Identify which cell holds the provided text, then report its [X, Y] central coordinate. 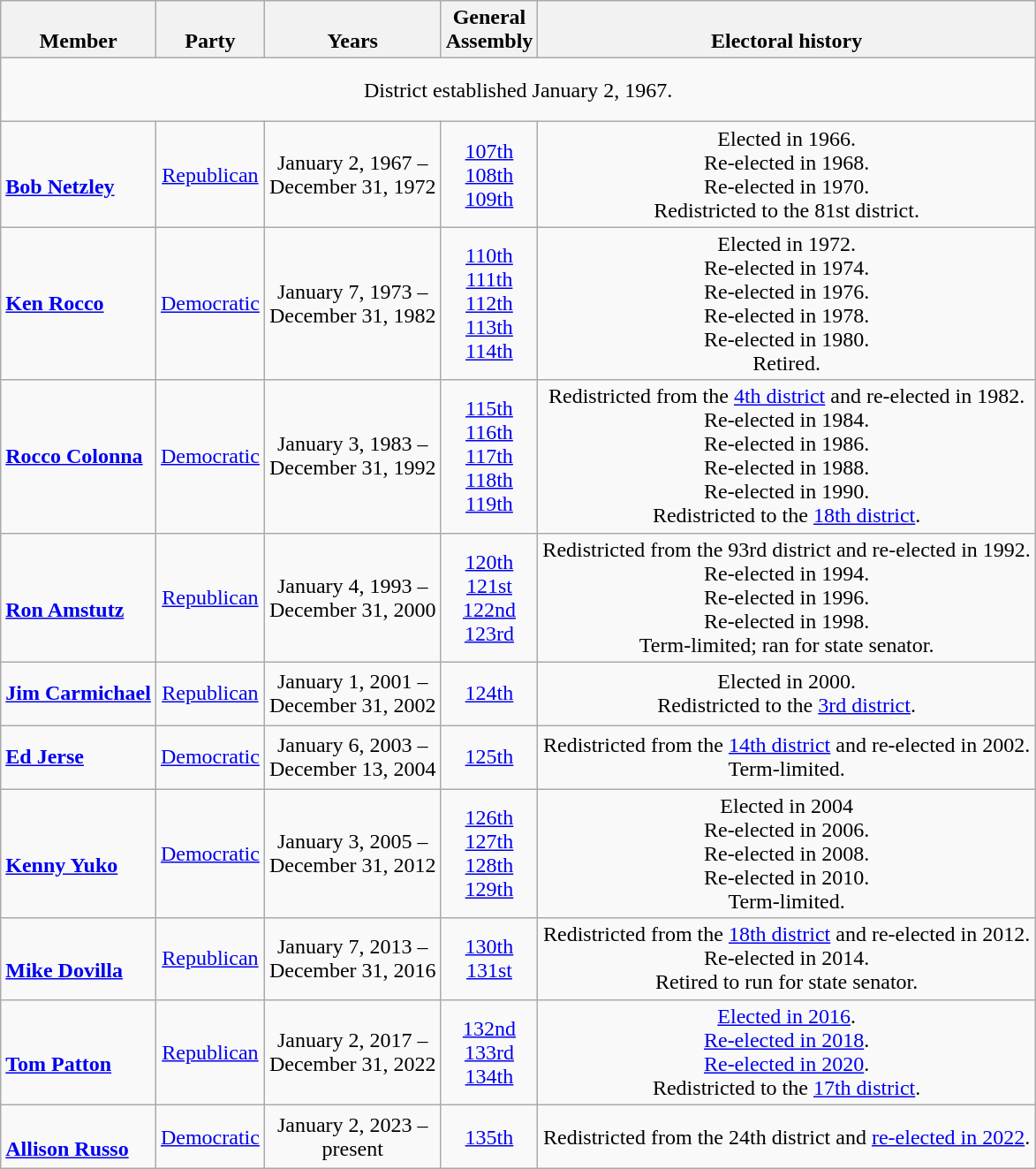
Kenny Yuko [79, 854]
Ron Amstutz [79, 597]
110th111th112th113th114th [489, 304]
Bob Netzley [79, 175]
Elected in 2016.Re-elected in 2018.Re-elected in 2020.Redistricted to the 17th district. [787, 1051]
132nd133rd134th [489, 1051]
January 2, 1967 –December 31, 1972 [352, 175]
January 7, 2013 –December 31, 2016 [352, 959]
Elected in 2000.Redistricted to the 3rd district. [787, 694]
125th [489, 757]
Elected in 1972.Re-elected in 1974.Re-elected in 1976.Re-elected in 1978.Re-elected in 1980.Retired. [787, 304]
135th [489, 1136]
107th108th109th [489, 175]
126th127th128th129th [489, 854]
124th [489, 694]
Jim Carmichael [79, 694]
GeneralAssembly [489, 30]
Redistricted from the 24th district and re-elected in 2022. [787, 1136]
130th131st [489, 959]
Elected in 2004Re-elected in 2006.Re-elected in 2008.Re-elected in 2010.Term-limited. [787, 854]
January 3, 2005 –December 31, 2012 [352, 854]
January 4, 1993 –December 31, 2000 [352, 597]
January 1, 2001 –December 31, 2002 [352, 694]
Rocco Colonna [79, 456]
Ken Rocco [79, 304]
District established January 2, 1967. [518, 90]
Ed Jerse [79, 757]
Allison Russo [79, 1136]
January 6, 2003 –December 13, 2004 [352, 757]
January 3, 1983 –December 31, 1992 [352, 456]
Party [210, 30]
Redistricted from the 18th district and re-elected in 2012.Re-elected in 2014.Retired to run for state senator. [787, 959]
January 2, 2017 –December 31, 2022 [352, 1051]
115th116th117th118th119th [489, 456]
Tom Patton [79, 1051]
120th121st122nd123rd [489, 597]
Elected in 1966.Re-elected in 1968.Re-elected in 1970.Redistricted to the 81st district. [787, 175]
Years [352, 30]
Member [79, 30]
Redistricted from the 14th district and re-elected in 2002.Term-limited. [787, 757]
Mike Dovilla [79, 959]
January 7, 1973 –December 31, 1982 [352, 304]
January 2, 2023 –present [352, 1136]
Electoral history [787, 30]
